Identify which cell holds the provided text, then report its (X, Y) central coordinate. 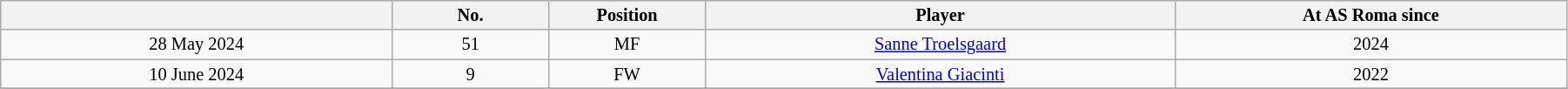
9 (471, 74)
10 June 2024 (197, 74)
FW (627, 74)
Position (627, 15)
Player (941, 15)
2022 (1371, 74)
At AS Roma since (1371, 15)
Sanne Troelsgaard (941, 44)
28 May 2024 (197, 44)
2024 (1371, 44)
MF (627, 44)
No. (471, 15)
51 (471, 44)
Valentina Giacinti (941, 74)
